Return the [X, Y] coordinate for the center point of the cell that contains the specified text.  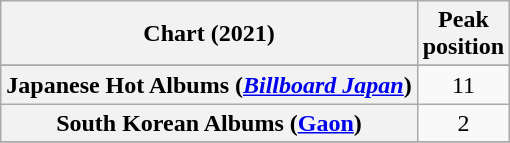
Peakposition [463, 34]
Japanese Hot Albums (Billboard Japan) [209, 85]
2 [463, 123]
Chart (2021) [209, 34]
11 [463, 85]
South Korean Albums (Gaon) [209, 123]
